Pinpoint the cell where the given text exists, returning its [X, Y] midpoint coordinate. 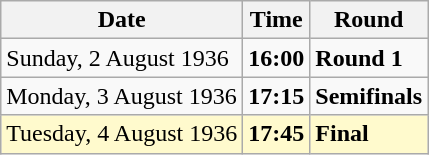
Time [276, 20]
17:15 [276, 96]
Semifinals [369, 96]
Date [122, 20]
Tuesday, 4 August 1936 [122, 134]
Round 1 [369, 58]
16:00 [276, 58]
Round [369, 20]
Sunday, 2 August 1936 [122, 58]
Final [369, 134]
Monday, 3 August 1936 [122, 96]
17:45 [276, 134]
